Pinpoint the cell where the given text exists, returning its (X, Y) midpoint coordinate. 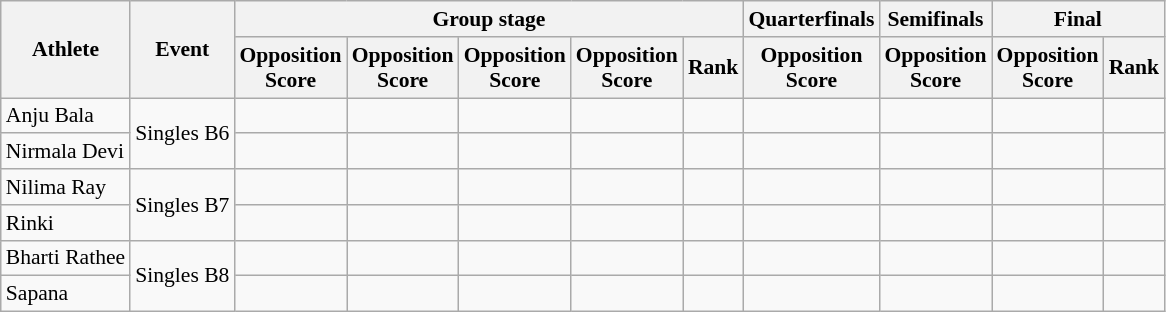
Athlete (66, 50)
Nilima Ray (66, 187)
Final (1078, 19)
Nirmala Devi (66, 152)
Singles B7 (182, 204)
Group stage (488, 19)
Semifinals (935, 19)
Singles B6 (182, 134)
Bharti Rathee (66, 258)
Rinki (66, 223)
Event (182, 50)
Singles B8 (182, 276)
Sapana (66, 294)
Quarterfinals (811, 19)
Anju Bala (66, 116)
